From the cell containing the given text, extract its center point as [X, Y] coordinate. 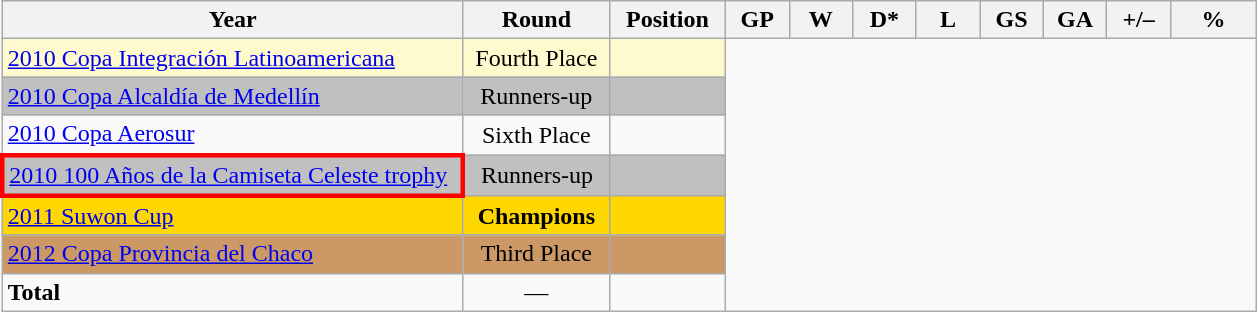
Sixth Place [536, 135]
Champions [536, 216]
W [821, 20]
+/– [1139, 20]
L [948, 20]
% [1213, 20]
Round [536, 20]
2010 100 Años de la Camiseta Celeste trophy [232, 174]
2011 Suwon Cup [232, 216]
2010 Copa Aerosur [232, 135]
D* [885, 20]
2010 Copa Integración Latinoamericana [232, 58]
GA [1075, 20]
GP [757, 20]
— [536, 292]
Year [232, 20]
Third Place [536, 254]
2010 Copa Alcaldía de Medellín [232, 96]
Total [232, 292]
2012 Copa Provincia del Chaco [232, 254]
GS [1012, 20]
Position [667, 20]
Fourth Place [536, 58]
